Output the [X, Y] coordinate of the center of the cell containing the given text.  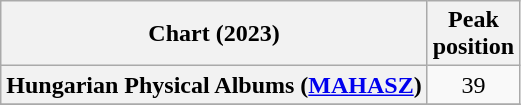
Peakposition [473, 34]
Chart (2023) [214, 34]
39 [473, 85]
Hungarian Physical Albums (MAHASZ) [214, 85]
